Detect which cell encompasses the target text, then output its [X, Y] center coordinate. 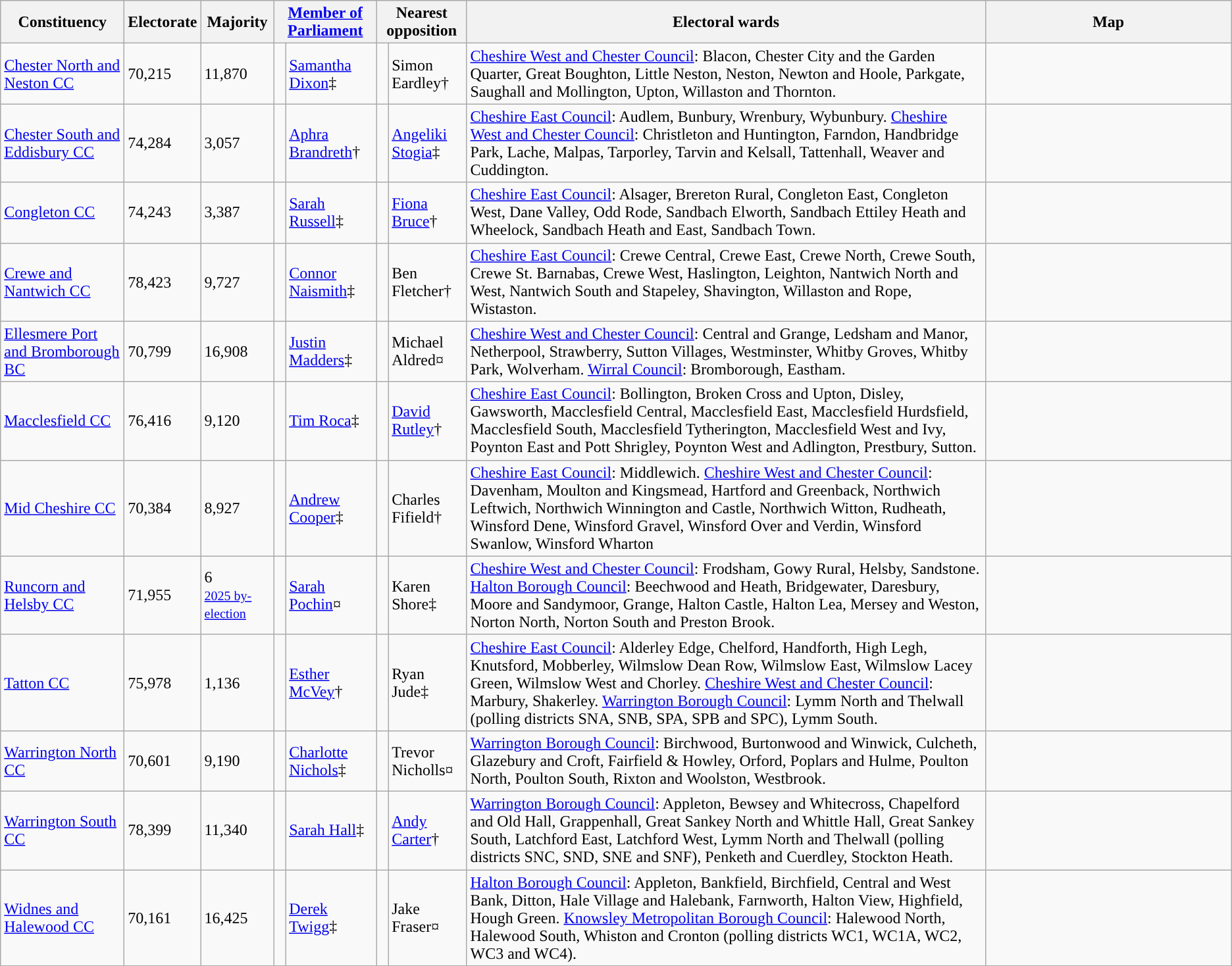
78,399 [163, 830]
Angeliki Stogia‡ [428, 143]
70,384 [163, 508]
Nearest opposition [422, 22]
75,978 [163, 682]
Warrington North CC [63, 761]
Samantha Dixon‡ [332, 74]
Karen Shore‡ [428, 595]
Justin Madders‡ [332, 351]
9,120 [237, 421]
Ellesmere Port and Bromborough BC [63, 351]
Sarah Pochin¤ [332, 595]
11,340 [237, 830]
Andrew Cooper‡ [332, 508]
74,284 [163, 143]
9,190 [237, 761]
Aphra Brandreth† [332, 143]
Runcorn and Helsby CC [63, 595]
Electorate [163, 22]
Jake Fraser¤ [428, 918]
Sarah Russell‡ [332, 213]
Map [1108, 22]
David Rutley† [428, 421]
Trevor Nicholls¤ [428, 761]
Warrington South CC [63, 830]
Congleton CC [63, 213]
62025 by-election [237, 595]
Simon Eardley† [428, 74]
16,425 [237, 918]
78,423 [163, 282]
Majority [237, 22]
Charles Fifield† [428, 508]
Mid Cheshire CC [63, 508]
Tatton CC [63, 682]
Fiona Bruce† [428, 213]
76,416 [163, 421]
1,136 [237, 682]
9,727 [237, 282]
Crewe and Nantwich CC [63, 282]
71,955 [163, 595]
Ryan Jude‡ [428, 682]
70,161 [163, 918]
3,387 [237, 213]
Electoral wards [726, 22]
Chester South and Eddisbury CC [63, 143]
70,799 [163, 351]
3,057 [237, 143]
70,215 [163, 74]
11,870 [237, 74]
Macclesfield CC [63, 421]
Derek Twigg‡ [332, 918]
Ben Fletcher† [428, 282]
Sarah Hall‡ [332, 830]
70,601 [163, 761]
Michael Aldred¤ [428, 351]
Constituency [63, 22]
Charlotte Nichols‡ [332, 761]
Esther McVey† [332, 682]
Widnes and Halewood CC [63, 918]
Tim Roca‡ [332, 421]
8,927 [237, 508]
74,243 [163, 213]
Andy Carter† [428, 830]
16,908 [237, 351]
Connor Naismith‡ [332, 282]
Member of Parliament [325, 22]
Chester North and Neston CC [63, 74]
